For the text-containing cell, return its midpoint in [x, y] coordinate format. 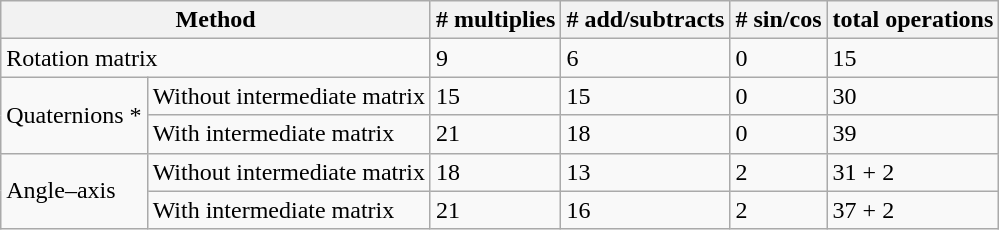
30 [913, 96]
Method [216, 20]
Rotation matrix [216, 58]
9 [495, 58]
13 [646, 172]
total operations [913, 20]
# add/subtracts [646, 20]
16 [646, 210]
Angle–axis [74, 191]
31 + 2 [913, 172]
37 + 2 [913, 210]
39 [913, 134]
# sin/cos [778, 20]
Quaternions * [74, 115]
6 [646, 58]
# multiplies [495, 20]
